Extract the (X, Y) coordinate from the center of the cell holding the provided text.  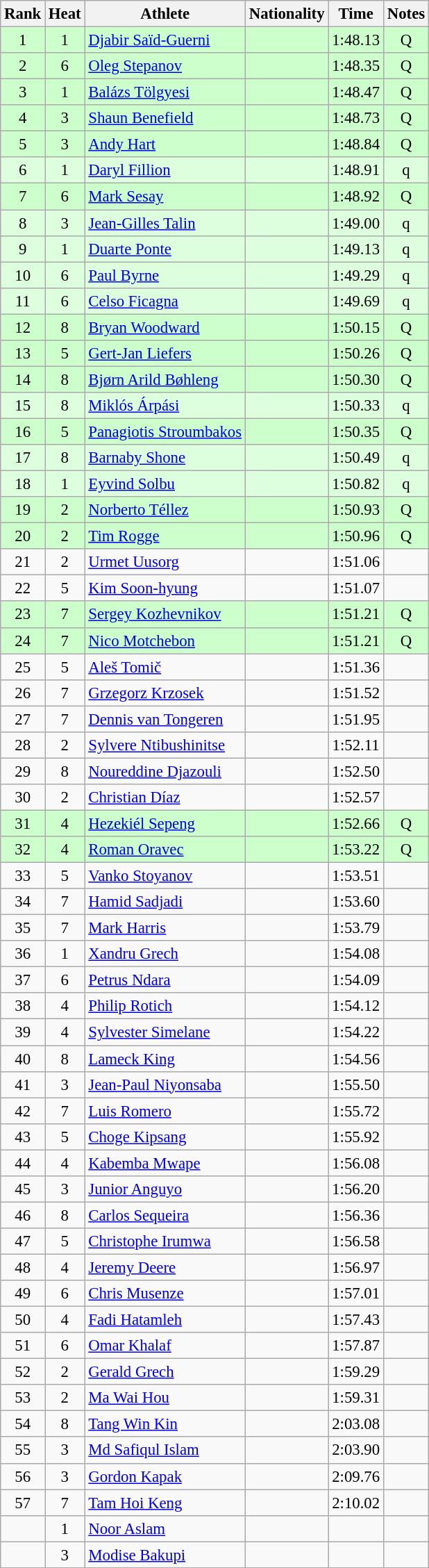
56 (23, 1476)
55 (23, 1451)
Modise Bakupi (165, 1555)
Bryan Woodward (165, 327)
1:54.09 (356, 980)
12 (23, 327)
2:03.90 (356, 1451)
1:52.50 (356, 771)
1:52.66 (356, 823)
1:48.47 (356, 92)
52 (23, 1372)
1:59.29 (356, 1372)
42 (23, 1111)
1:55.72 (356, 1111)
1:54.12 (356, 1007)
Mark Sesay (165, 197)
Sergey Kozhevnikov (165, 615)
1:55.50 (356, 1084)
51 (23, 1346)
Time (356, 14)
Balázs Tölgyesi (165, 92)
Andy Hart (165, 145)
Jean-Gilles Talin (165, 223)
1:50.49 (356, 458)
1:51.52 (356, 693)
1:57.01 (356, 1294)
1:49.69 (356, 301)
Celso Ficagna (165, 301)
Panagiotis Stroumbakos (165, 431)
1:50.93 (356, 510)
Fadi Hatamleh (165, 1320)
Christian Díaz (165, 798)
Gerald Grech (165, 1372)
Jean-Paul Niyonsaba (165, 1084)
40 (23, 1059)
Tim Rogge (165, 536)
Luis Romero (165, 1111)
1:48.91 (356, 170)
1:49.00 (356, 223)
49 (23, 1294)
57 (23, 1503)
Bjørn Arild Bøhleng (165, 379)
32 (23, 850)
Heat (65, 14)
Urmet Uusorg (165, 562)
1:48.84 (356, 145)
1:59.31 (356, 1398)
26 (23, 693)
1:56.36 (356, 1215)
Hamid Sadjadi (165, 902)
1:51.95 (356, 719)
46 (23, 1215)
27 (23, 719)
38 (23, 1007)
33 (23, 876)
23 (23, 615)
1:50.15 (356, 327)
Notes (405, 14)
31 (23, 823)
9 (23, 249)
1:48.13 (356, 40)
1:57.43 (356, 1320)
Chris Musenze (165, 1294)
Nico Motchebon (165, 641)
1:56.58 (356, 1241)
Daryl Fillion (165, 170)
1:50.30 (356, 379)
35 (23, 928)
1:54.56 (356, 1059)
53 (23, 1398)
16 (23, 431)
1:49.29 (356, 275)
Sylvere Ntibushinitse (165, 745)
Eyvind Solbu (165, 484)
21 (23, 562)
1:50.96 (356, 536)
22 (23, 588)
45 (23, 1189)
15 (23, 406)
1:53.60 (356, 902)
Duarte Ponte (165, 249)
39 (23, 1032)
Djabir Saïd-Guerni (165, 40)
1:54.22 (356, 1032)
1:51.06 (356, 562)
Mark Harris (165, 928)
17 (23, 458)
Carlos Sequeira (165, 1215)
1:55.92 (356, 1137)
43 (23, 1137)
54 (23, 1424)
Grzegorz Krzosek (165, 693)
50 (23, 1320)
36 (23, 954)
2:09.76 (356, 1476)
1:57.87 (356, 1346)
29 (23, 771)
Gordon Kapak (165, 1476)
Dennis van Tongeren (165, 719)
2:03.08 (356, 1424)
47 (23, 1241)
Paul Byrne (165, 275)
Hezekiél Sepeng (165, 823)
37 (23, 980)
18 (23, 484)
Shaun Benefield (165, 118)
1:52.11 (356, 745)
Miklós Árpási (165, 406)
Ma Wai Hou (165, 1398)
1:51.07 (356, 588)
Athlete (165, 14)
1:48.35 (356, 66)
2:10.02 (356, 1503)
Noor Aslam (165, 1528)
1:53.79 (356, 928)
Kim Soon-hyung (165, 588)
Christophe Irumwa (165, 1241)
1:52.57 (356, 798)
1:50.35 (356, 431)
1:48.92 (356, 197)
19 (23, 510)
41 (23, 1084)
Junior Anguyo (165, 1189)
1:50.26 (356, 354)
48 (23, 1267)
Noureddine Djazouli (165, 771)
14 (23, 379)
1:56.97 (356, 1267)
10 (23, 275)
24 (23, 641)
Xandru Grech (165, 954)
1:49.13 (356, 249)
Tang Win Kin (165, 1424)
Jeremy Deere (165, 1267)
20 (23, 536)
1:56.20 (356, 1189)
Barnaby Shone (165, 458)
Rank (23, 14)
Gert-Jan Liefers (165, 354)
1:51.36 (356, 667)
11 (23, 301)
Oleg Stepanov (165, 66)
Omar Khalaf (165, 1346)
28 (23, 745)
Roman Oravec (165, 850)
1:53.51 (356, 876)
Kabemba Mwape (165, 1163)
30 (23, 798)
Tam Hoi Keng (165, 1503)
1:54.08 (356, 954)
1:56.08 (356, 1163)
34 (23, 902)
25 (23, 667)
Sylvester Simelane (165, 1032)
1:50.33 (356, 406)
1:50.82 (356, 484)
Petrus Ndara (165, 980)
Norberto Téllez (165, 510)
Aleš Tomič (165, 667)
Philip Rotich (165, 1007)
Vanko Stoyanov (165, 876)
1:48.73 (356, 118)
1:53.22 (356, 850)
Md Safiqul Islam (165, 1451)
Lameck King (165, 1059)
44 (23, 1163)
Choge Kipsang (165, 1137)
13 (23, 354)
Nationality (286, 14)
